Extract the [X, Y] coordinate from the center of the cell holding the provided text.  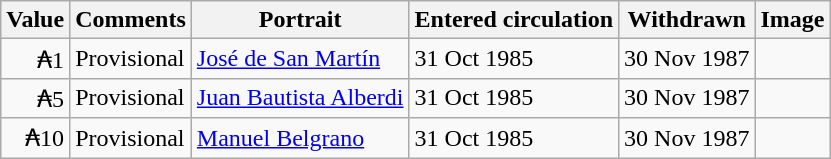
₳1 [36, 59]
Portrait [300, 20]
Entered circulation [514, 20]
Image [792, 20]
José de San Martín [300, 59]
Withdrawn [687, 20]
Value [36, 20]
₳5 [36, 98]
Juan Bautista Alberdi [300, 98]
Comments [131, 20]
Manuel Belgrano [300, 138]
₳10 [36, 138]
